Find where the given text appears and provide that cell's center as (X, Y) coordinate. 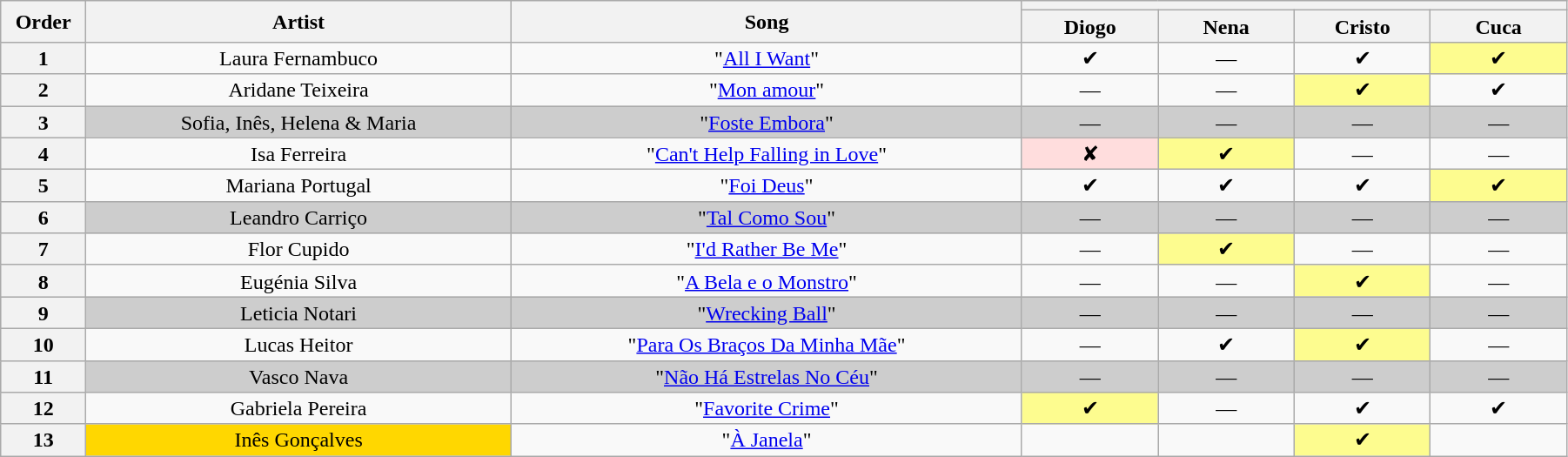
Nena (1226, 26)
✘ (1089, 153)
Order (44, 22)
Cristo (1362, 26)
Diogo (1089, 26)
"All I Want" (767, 57)
Inês Gonçalves (299, 440)
"Mon amour" (767, 91)
Sofia, Inês, Helena & Maria (299, 122)
10 (44, 345)
"A Bela e o Monstro" (767, 280)
Eugénia Silva (299, 280)
"Para Os Braços Da Minha Mãe" (767, 345)
Gabriela Pereira (299, 409)
Cuca (1498, 26)
Vasco Nava (299, 376)
Isa Ferreira (299, 153)
3 (44, 122)
"Favorite Crime" (767, 409)
"Não Há Estrelas No Céu" (767, 376)
8 (44, 280)
2 (44, 91)
Song (767, 22)
"Foi Deus" (767, 186)
Mariana Portugal (299, 186)
"Wrecking Ball" (767, 313)
Flor Cupido (299, 249)
Leandro Carriço (299, 218)
Aridane Teixeira (299, 91)
"Foste Embora" (767, 122)
6 (44, 218)
Leticia Notari (299, 313)
11 (44, 376)
5 (44, 186)
Artist (299, 22)
Laura Fernambuco (299, 57)
Lucas Heitor (299, 345)
"I'd Rather Be Me" (767, 249)
"Tal Como Sou" (767, 218)
1 (44, 57)
9 (44, 313)
4 (44, 153)
7 (44, 249)
13 (44, 440)
12 (44, 409)
"À Janela" (767, 440)
"Can't Help Falling in Love" (767, 153)
